Capture the cell that displays the provided text and extract its [X, Y] central coordinate. 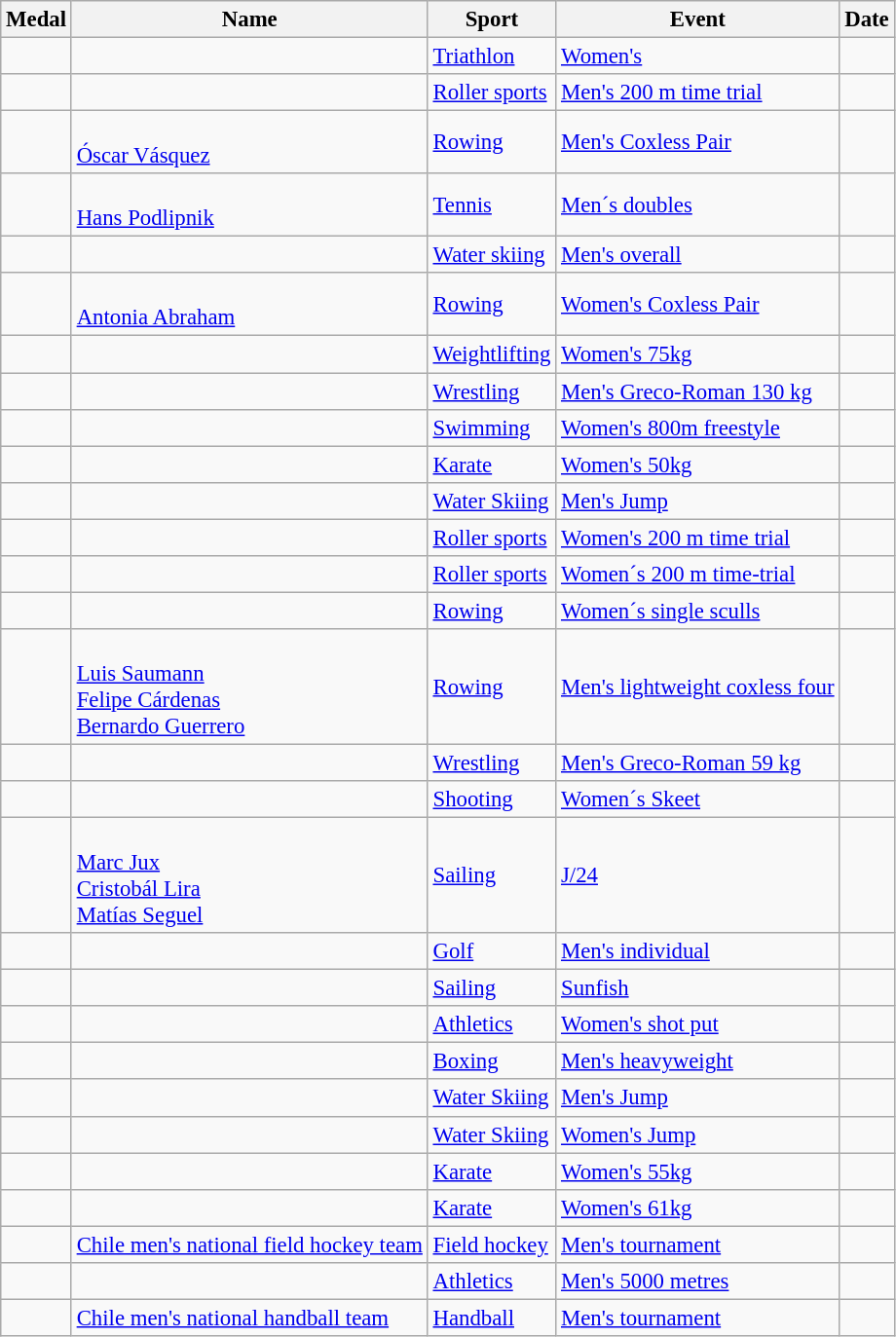
Men's heavyweight [697, 1061]
Men's Coxless Pair [697, 142]
Name [249, 19]
Water skiing [492, 255]
Medal [37, 19]
Men's lightweight coxless four [697, 687]
Swimming [492, 427]
Handball [492, 1318]
Men´s doubles [697, 204]
Luis SaumannFelipe CárdenasBernardo Guerrero [249, 687]
Boxing [492, 1061]
Golf [492, 951]
Women's [697, 56]
Date [867, 19]
Men's Greco-Roman 130 kg [697, 391]
Tennis [492, 204]
Marc JuxCristobál LiraMatías Seguel [249, 876]
Chile men's national field hockey team [249, 1244]
Men's 5000 metres [697, 1281]
Men's individual [697, 951]
Sunfish [697, 988]
Chile men's national handball team [249, 1318]
Women's Coxless Pair [697, 304]
Women´s 200 m time-trial [697, 575]
Field hockey [492, 1244]
J/24 [697, 876]
Hans Podlipnik [249, 204]
Antonia Abraham [249, 304]
Triathlon [492, 56]
Women's 200 m time trial [697, 538]
Event [697, 19]
Women's 75kg [697, 354]
Women´s single sculls [697, 611]
Sport [492, 19]
Shooting [492, 799]
Óscar Vásquez [249, 142]
Women's 61kg [697, 1207]
Men's overall [697, 255]
Men's 200 m time trial [697, 93]
Women's 800m freestyle [697, 427]
Women's 55kg [697, 1171]
Weightlifting [492, 354]
Women's shot put [697, 1024]
Women's Jump [697, 1134]
Women's 50kg [697, 464]
Men's Greco-Roman 59 kg [697, 762]
Women´s Skeet [697, 799]
